Locate the cell with the specified text and output its [X, Y] center coordinate. 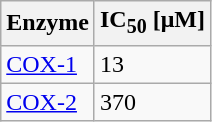
COX-2 [48, 102]
370 [152, 102]
IC50 [μM] [152, 23]
13 [152, 64]
Enzyme [48, 23]
COX-1 [48, 64]
